Determine the (x, y) coordinate at the center of the cell enclosing the given text.  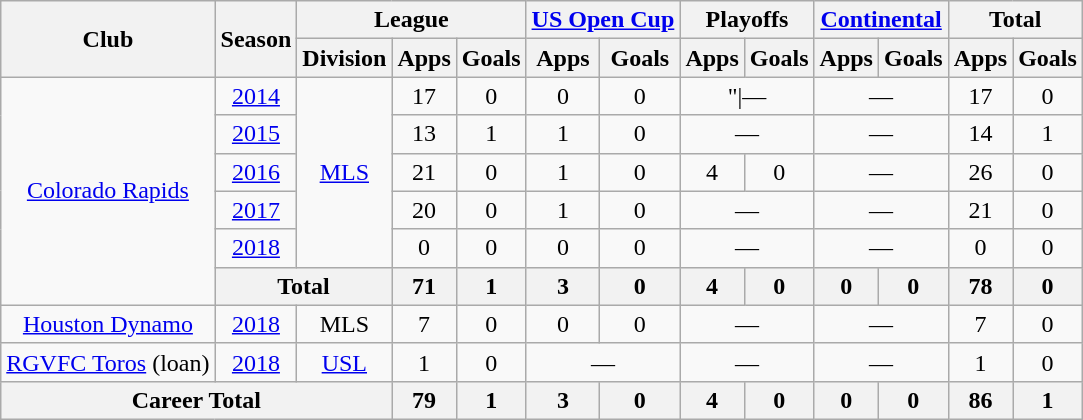
14 (980, 134)
78 (980, 286)
2015 (256, 134)
79 (424, 400)
RGVFC Toros (loan) (108, 362)
Houston Dynamo (108, 324)
Division (344, 58)
13 (424, 134)
League (412, 20)
2016 (256, 172)
US Open Cup (603, 20)
Club (108, 39)
"|— (747, 96)
Colorado Rapids (108, 191)
USL (344, 362)
Playoffs (747, 20)
Continental (881, 20)
20 (424, 210)
2017 (256, 210)
26 (980, 172)
Season (256, 39)
86 (980, 400)
Career Total (196, 400)
2014 (256, 96)
71 (424, 286)
